Search for the cell housing the specified text and yield its [X, Y] center coordinate. 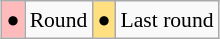
Last round [168, 20]
Round [59, 20]
